Return the (x, y) coordinate for the center point of the cell that contains the specified text.  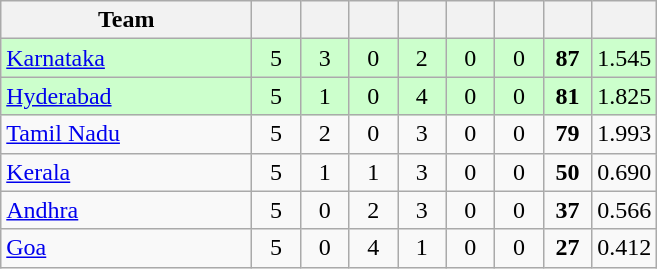
1.993 (624, 134)
Hyderabad (126, 96)
1.545 (624, 58)
0.690 (624, 172)
Team (126, 20)
0.412 (624, 248)
Andhra (126, 210)
81 (568, 96)
Tamil Nadu (126, 134)
27 (568, 248)
1.825 (624, 96)
Kerala (126, 172)
Karnataka (126, 58)
37 (568, 210)
87 (568, 58)
0.566 (624, 210)
50 (568, 172)
79 (568, 134)
Goa (126, 248)
